Find where the given text appears and provide that cell's center as (x, y) coordinate. 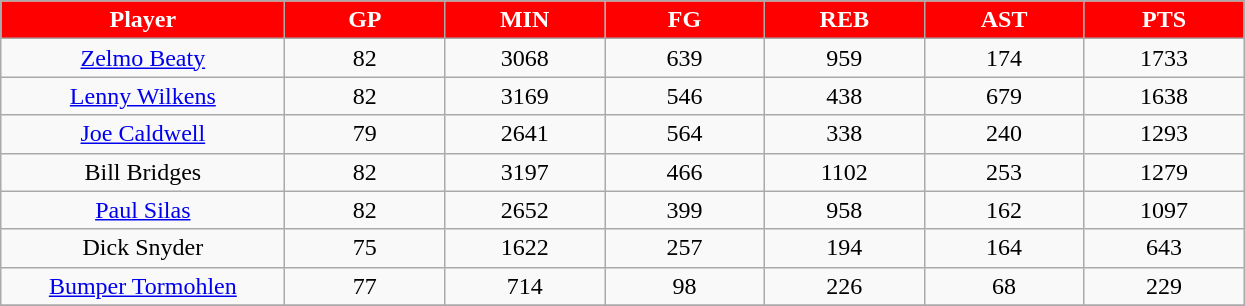
1622 (525, 248)
399 (685, 210)
338 (844, 134)
FG (685, 20)
714 (525, 286)
REB (844, 20)
240 (1004, 134)
253 (1004, 172)
77 (365, 286)
162 (1004, 210)
229 (1164, 286)
438 (844, 96)
Bill Bridges (143, 172)
Joe Caldwell (143, 134)
Dick Snyder (143, 248)
3169 (525, 96)
2641 (525, 134)
546 (685, 96)
226 (844, 286)
643 (1164, 248)
Lenny Wilkens (143, 96)
1102 (844, 172)
2652 (525, 210)
174 (1004, 58)
466 (685, 172)
AST (1004, 20)
GP (365, 20)
98 (685, 286)
958 (844, 210)
564 (685, 134)
3197 (525, 172)
1293 (1164, 134)
MIN (525, 20)
Player (143, 20)
Paul Silas (143, 210)
679 (1004, 96)
68 (1004, 286)
Bumper Tormohlen (143, 286)
75 (365, 248)
1279 (1164, 172)
257 (685, 248)
79 (365, 134)
1097 (1164, 210)
PTS (1164, 20)
639 (685, 58)
3068 (525, 58)
Zelmo Beaty (143, 58)
959 (844, 58)
194 (844, 248)
1733 (1164, 58)
164 (1004, 248)
1638 (1164, 96)
